Identify which cell holds the provided text, then report its (x, y) central coordinate. 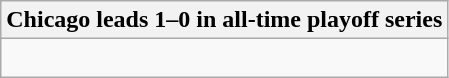
Chicago leads 1–0 in all-time playoff series (224, 20)
